Return [X, Y] of the center of cell containing provided text 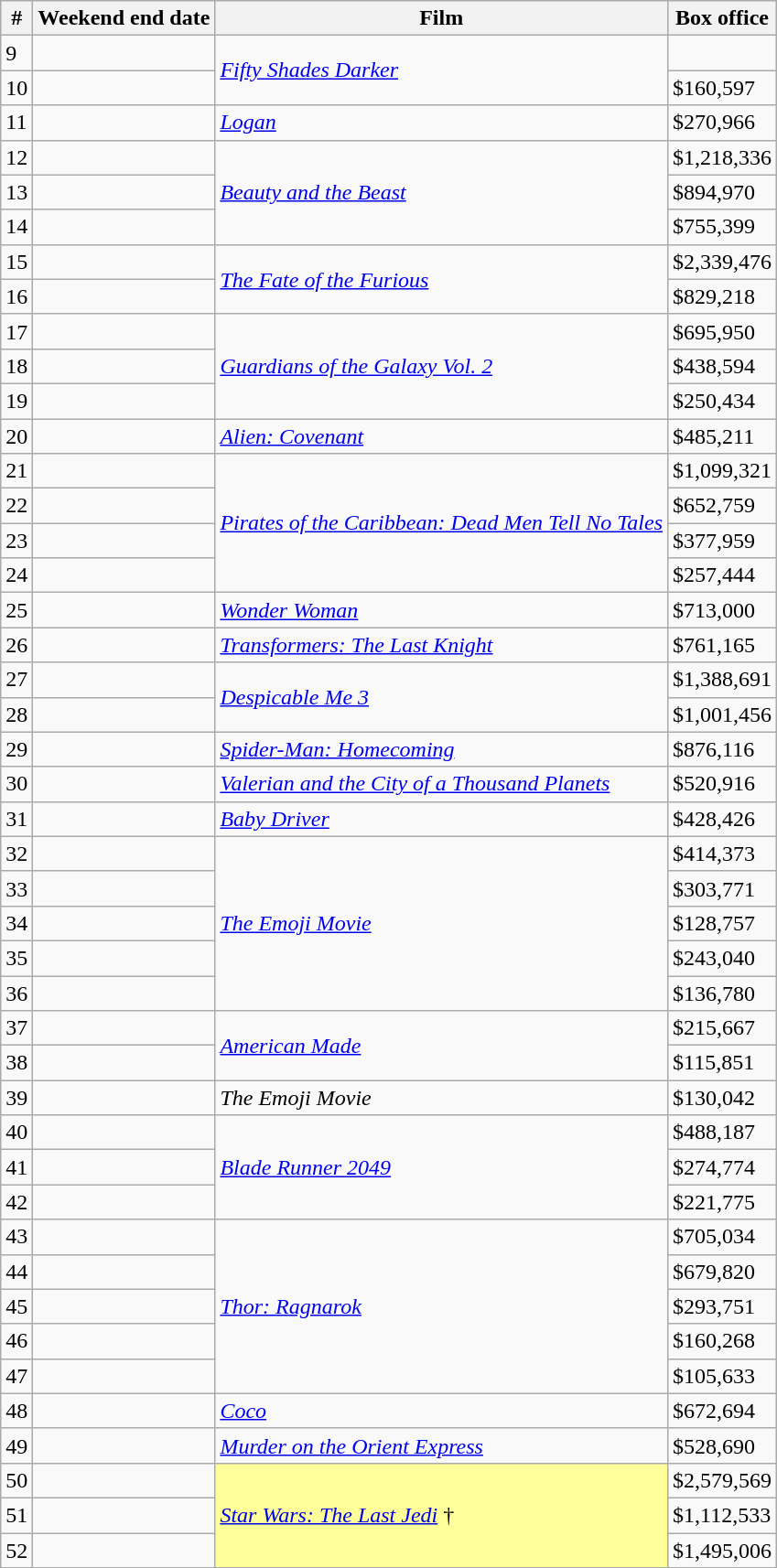
39 [16, 1098]
# [16, 18]
35 [16, 958]
45 [16, 1306]
28 [16, 714]
25 [16, 610]
Coco [441, 1411]
29 [16, 749]
15 [16, 262]
$1,112,533 [723, 1515]
41 [16, 1167]
$160,268 [723, 1341]
$829,218 [723, 296]
46 [16, 1341]
$221,775 [723, 1202]
Star Wars: The Last Jedi † [441, 1515]
$377,959 [723, 541]
37 [16, 1028]
Murder on the Orient Express [441, 1445]
23 [16, 541]
40 [16, 1133]
52 [16, 1551]
Box office [723, 18]
20 [16, 436]
$215,667 [723, 1028]
$115,851 [723, 1063]
Wonder Woman [441, 610]
$303,771 [723, 888]
32 [16, 854]
$520,916 [723, 784]
16 [16, 296]
$274,774 [723, 1167]
17 [16, 331]
$2,339,476 [723, 262]
$105,633 [723, 1376]
$761,165 [723, 645]
$485,211 [723, 436]
42 [16, 1202]
$488,187 [723, 1133]
$2,579,569 [723, 1480]
33 [16, 888]
Spider-Man: Homecoming [441, 749]
$243,040 [723, 958]
$679,820 [723, 1272]
The Fate of the Furious [441, 279]
51 [16, 1515]
American Made [441, 1046]
10 [16, 88]
38 [16, 1063]
$250,434 [723, 401]
21 [16, 471]
Fifty Shades Darker [441, 70]
$705,034 [723, 1237]
22 [16, 506]
13 [16, 192]
43 [16, 1237]
$438,594 [723, 366]
Beauty and the Beast [441, 192]
Logan [441, 123]
$128,757 [723, 923]
49 [16, 1445]
44 [16, 1272]
Alien: Covenant [441, 436]
Thor: Ragnarok [441, 1306]
$1,218,336 [723, 157]
$160,597 [723, 88]
$293,751 [723, 1306]
27 [16, 680]
$713,000 [723, 610]
Weekend end date [124, 18]
Guardians of the Galaxy Vol. 2 [441, 366]
24 [16, 575]
$1,388,691 [723, 680]
Transformers: The Last Knight [441, 645]
Valerian and the City of a Thousand Planets [441, 784]
$876,116 [723, 749]
$755,399 [723, 227]
12 [16, 157]
$1,099,321 [723, 471]
18 [16, 366]
9 [16, 53]
50 [16, 1480]
$695,950 [723, 331]
$652,759 [723, 506]
$672,694 [723, 1411]
$136,780 [723, 993]
$414,373 [723, 854]
34 [16, 923]
$528,690 [723, 1445]
11 [16, 123]
$257,444 [723, 575]
$130,042 [723, 1098]
26 [16, 645]
47 [16, 1376]
$1,001,456 [723, 714]
Baby Driver [441, 819]
30 [16, 784]
$1,495,006 [723, 1551]
$270,966 [723, 123]
14 [16, 227]
36 [16, 993]
Blade Runner 2049 [441, 1167]
Pirates of the Caribbean: Dead Men Tell No Tales [441, 523]
$428,426 [723, 819]
19 [16, 401]
$894,970 [723, 192]
Despicable Me 3 [441, 697]
Film [441, 18]
31 [16, 819]
48 [16, 1411]
